Capture the cell that displays the provided text and extract its (X, Y) central coordinate. 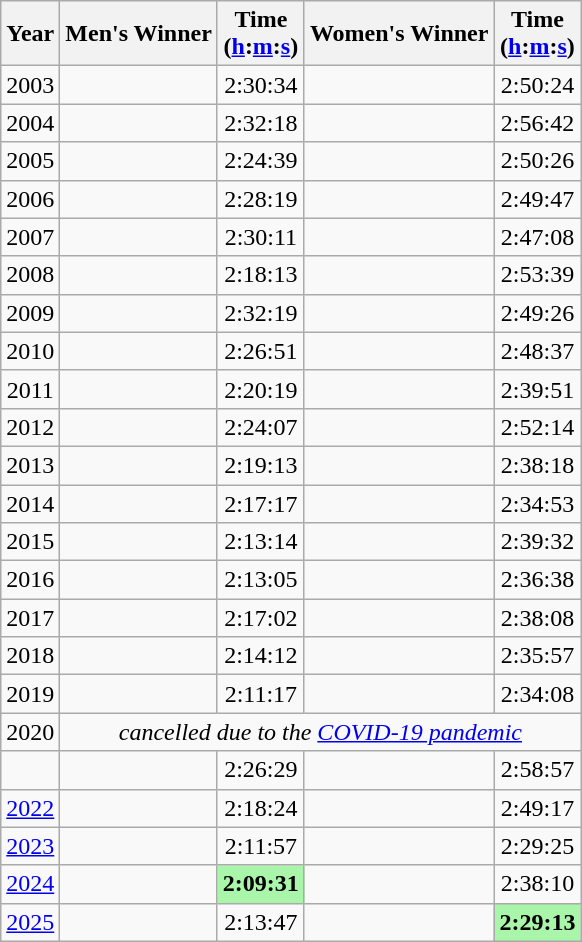
2:18:13 (260, 275)
2:49:26 (538, 313)
2024 (30, 884)
2:29:25 (538, 846)
2:39:51 (538, 389)
2020 (30, 732)
Women's Winner (399, 34)
2022 (30, 808)
2:09:31 (260, 884)
2:56:42 (538, 123)
2006 (30, 199)
2005 (30, 161)
2:11:17 (260, 694)
2:50:26 (538, 161)
2:30:34 (260, 85)
2:29:13 (538, 922)
cancelled due to the COVID-19 pandemic (320, 732)
2012 (30, 427)
2:14:12 (260, 656)
2:48:37 (538, 351)
Year (30, 34)
2014 (30, 503)
2004 (30, 123)
2:32:19 (260, 313)
2011 (30, 389)
2:34:53 (538, 503)
2:17:02 (260, 618)
2:28:19 (260, 199)
2:17:17 (260, 503)
2:53:39 (538, 275)
2:13:05 (260, 580)
2:38:18 (538, 465)
2:35:57 (538, 656)
2:47:08 (538, 237)
2023 (30, 846)
2:26:29 (260, 770)
2013 (30, 465)
2:32:18 (260, 123)
2016 (30, 580)
2003 (30, 85)
2:39:32 (538, 542)
2:24:39 (260, 161)
2:38:08 (538, 618)
2:13:14 (260, 542)
2019 (30, 694)
2:20:19 (260, 389)
2008 (30, 275)
2025 (30, 922)
2:26:51 (260, 351)
2:52:14 (538, 427)
2:50:24 (538, 85)
2:19:13 (260, 465)
2:34:08 (538, 694)
2:36:38 (538, 580)
2:49:17 (538, 808)
Men's Winner (139, 34)
2015 (30, 542)
2:49:47 (538, 199)
2018 (30, 656)
2:30:11 (260, 237)
2:24:07 (260, 427)
2:58:57 (538, 770)
2:38:10 (538, 884)
2:13:47 (260, 922)
2:18:24 (260, 808)
2017 (30, 618)
2009 (30, 313)
2:11:57 (260, 846)
2010 (30, 351)
2007 (30, 237)
